Provide the [X, Y] coordinate of the cell's center where the given text is located.  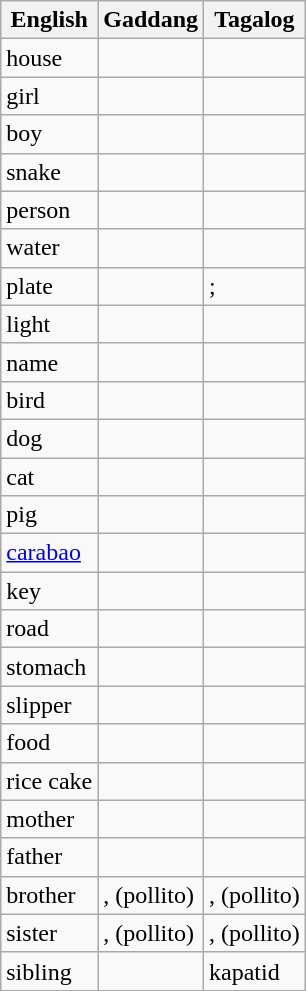
name [50, 362]
girl [50, 96]
cat [50, 477]
sibling [50, 971]
mother [50, 819]
kapatid [255, 971]
boy [50, 134]
; [255, 286]
pig [50, 515]
house [50, 58]
water [50, 248]
rice cake [50, 781]
light [50, 324]
bird [50, 400]
plate [50, 286]
Tagalog [255, 20]
dog [50, 438]
snake [50, 172]
road [50, 629]
brother [50, 895]
English [50, 20]
stomach [50, 667]
food [50, 743]
slipper [50, 705]
Gaddang [151, 20]
key [50, 591]
father [50, 857]
person [50, 210]
carabao [50, 553]
sister [50, 933]
